Extract the [x, y] coordinate from the center of the cell holding the provided text.  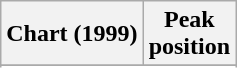
Chart (1999) [72, 34]
Peakposition [189, 34]
